Determine the (x, y) coordinate at the center of the cell enclosing the given text.  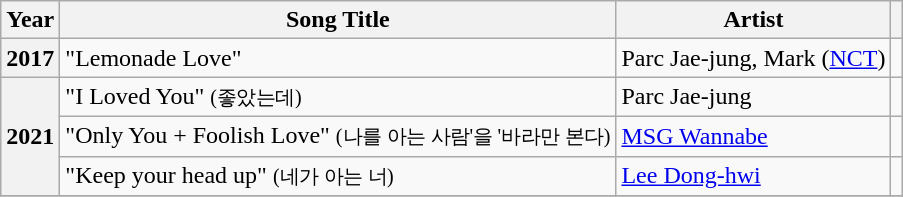
MSG Wannabe (754, 136)
2021 (30, 136)
Year (30, 20)
Lee Dong-hwi (754, 176)
"Lemonade Love" (338, 58)
Song Title (338, 20)
Artist (754, 20)
"Keep your head up" (네가 아는 너) (338, 176)
2017 (30, 58)
"I Loved You" (좋았는데) (338, 97)
Parc Jae-jung (754, 97)
Parc Jae-jung, Mark (NCT) (754, 58)
"Only You + Foolish Love" (나를 아는 사람'을 '바라만 본다) (338, 136)
